Return the [X, Y] coordinate for the center point of the cell that contains the specified text.  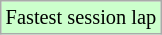
Fastest session lap [81, 17]
